Capture the cell that displays the provided text and extract its [x, y] central coordinate. 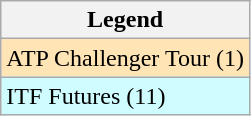
ATP Challenger Tour (1) [126, 58]
ITF Futures (11) [126, 96]
Legend [126, 20]
